Pinpoint the cell where the given text exists, returning its [x, y] midpoint coordinate. 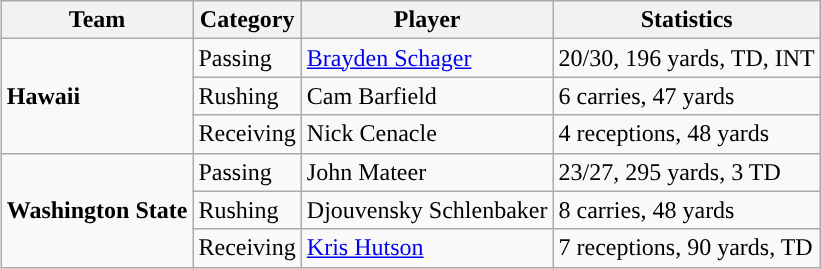
Washington State [97, 210]
Kris Hutson [427, 248]
6 carries, 47 yards [686, 96]
Player [427, 20]
4 receptions, 48 yards [686, 134]
Brayden Schager [427, 58]
23/27, 295 yards, 3 TD [686, 172]
Cam Barfield [427, 96]
Team [97, 20]
John Mateer [427, 172]
Nick Cenacle [427, 134]
Djouvensky Schlenbaker [427, 210]
Hawaii [97, 96]
Category [247, 20]
8 carries, 48 yards [686, 210]
Statistics [686, 20]
20/30, 196 yards, TD, INT [686, 58]
7 receptions, 90 yards, TD [686, 248]
